Locate the cell with the specified text and output its (x, y) center coordinate. 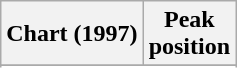
Chart (1997) (72, 34)
Peakposition (189, 34)
